Return the [X, Y] coordinate for the center point of the cell that contains the specified text.  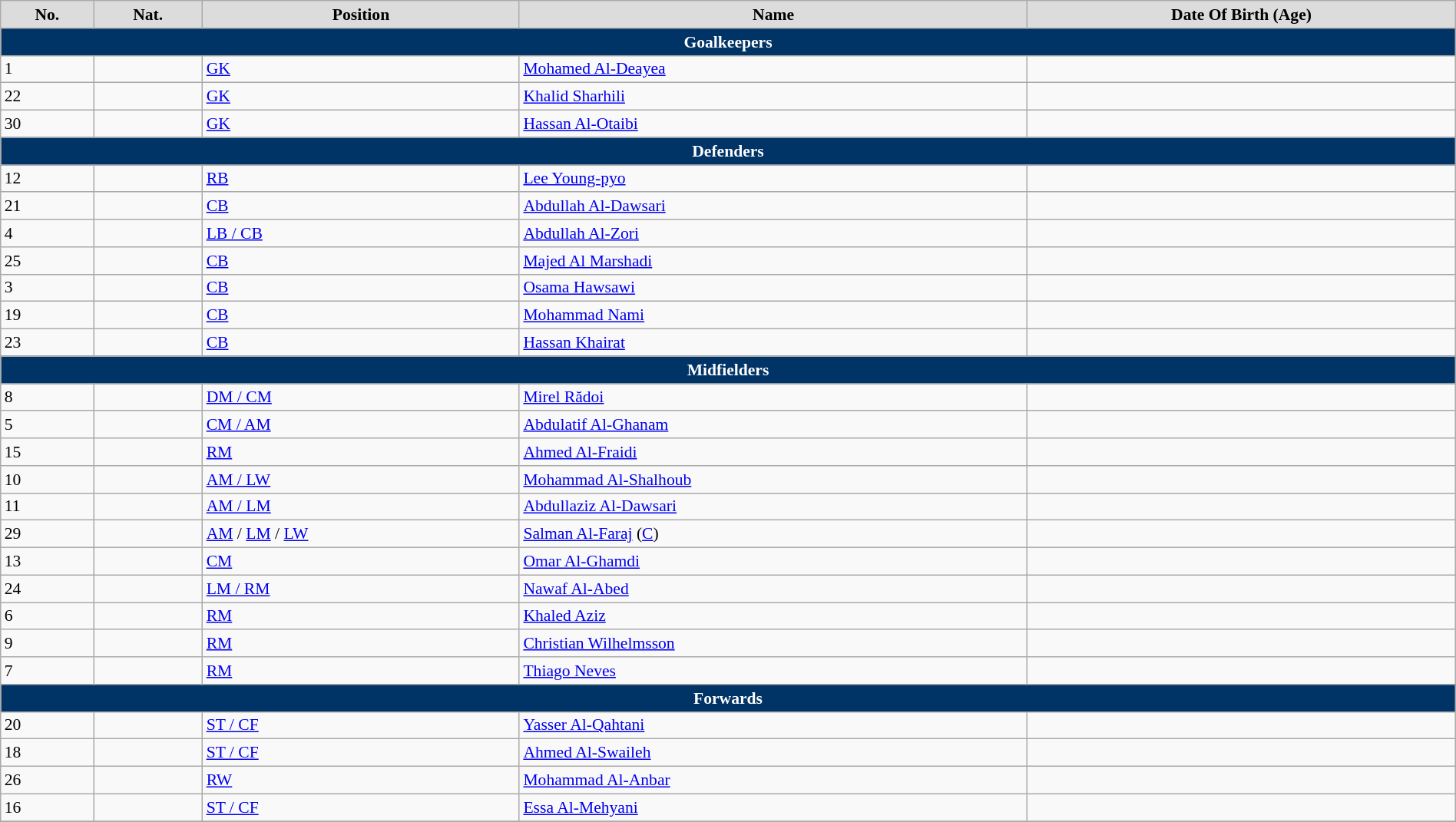
16 [48, 807]
18 [48, 753]
24 [48, 589]
Hassan Khairat [773, 343]
8 [48, 398]
12 [48, 179]
Midfielders [728, 370]
13 [48, 562]
AM / LM / LW [361, 534]
Ahmed Al-Fraidi [773, 452]
AM / LM [361, 507]
Hassan Al-Otaibi [773, 124]
26 [48, 781]
DM / CM [361, 398]
Khaled Aziz [773, 616]
AM / LW [361, 480]
Lee Young-pyo [773, 179]
6 [48, 616]
Yasser Al-Qahtani [773, 725]
Position [361, 15]
Mohammad Nami [773, 315]
25 [48, 261]
No. [48, 15]
9 [48, 644]
Abdulatif Al-Ghanam [773, 425]
4 [48, 233]
Forwards [728, 698]
15 [48, 452]
CM [361, 562]
10 [48, 480]
CM / AM [361, 425]
Abdullaziz Al-Dawsari [773, 507]
1 [48, 69]
Mirel Rădoi [773, 398]
Nat. [148, 15]
LM / RM [361, 589]
Mohamed Al-Deayea [773, 69]
Khalid Sharhili [773, 97]
RB [361, 179]
29 [48, 534]
Nawaf Al-Abed [773, 589]
LB / CB [361, 233]
Ahmed Al-Swaileh [773, 753]
23 [48, 343]
RW [361, 781]
Omar Al-Ghamdi [773, 562]
3 [48, 288]
7 [48, 671]
Date Of Birth (Age) [1241, 15]
Christian Wilhelmsson [773, 644]
Goalkeepers [728, 42]
5 [48, 425]
30 [48, 124]
Abdullah Al-Dawsari [773, 206]
Defenders [728, 151]
Abdullah Al-Zori [773, 233]
Name [773, 15]
Essa Al-Mehyani [773, 807]
22 [48, 97]
21 [48, 206]
19 [48, 315]
Mohammad Al-Shalhoub [773, 480]
Majed Al Marshadi [773, 261]
Mohammad Al-Anbar [773, 781]
11 [48, 507]
20 [48, 725]
Salman Al-Faraj (C) [773, 534]
Osama Hawsawi [773, 288]
Thiago Neves [773, 671]
